From the cell containing the given text, extract its center point as (X, Y) coordinate. 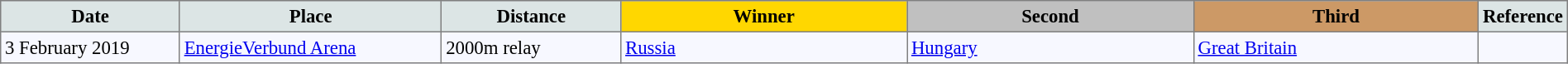
Place (310, 17)
Distance (531, 17)
Great Britain (1336, 47)
Hungary (1050, 47)
Date (91, 17)
Reference (1523, 17)
EnergieVerbund Arena (310, 47)
3 February 2019 (91, 47)
2000m relay (531, 47)
Second (1050, 17)
Russia (764, 47)
Winner (764, 17)
Third (1336, 17)
